Capture the cell that displays the provided text and extract its (x, y) central coordinate. 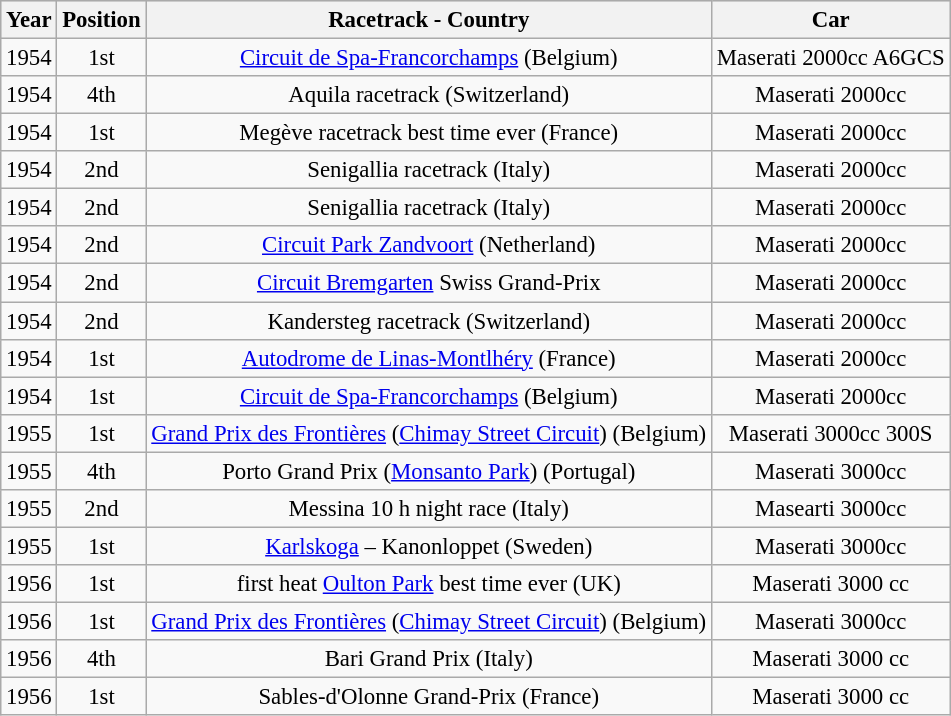
Circuit Bremgarten Swiss Grand-Prix (429, 283)
Maserati 2000cc A6GCS (830, 58)
Bari Grand Prix (Italy) (429, 659)
Year (29, 20)
Aquila racetrack (Switzerland) (429, 95)
Porto Grand Prix (Monsanto Park) (Portugal) (429, 471)
Masearti 3000cc (830, 509)
first heat Oulton Park best time ever (UK) (429, 584)
Karlskoga – Kanonloppet (Sweden) (429, 546)
Maserati 3000cc 300S (830, 433)
Megève racetrack best time ever (France) (429, 133)
Car (830, 20)
Messina 10 h night race (Italy) (429, 509)
Autodrome de Linas-Montlhéry (France) (429, 358)
Circuit Park Zandvoort (Netherland) (429, 245)
Racetrack - Country (429, 20)
Sables-d'Olonne Grand-Prix (France) (429, 697)
Position (102, 20)
Kandersteg racetrack (Switzerland) (429, 321)
